Identify which cell holds the provided text, then report its (X, Y) central coordinate. 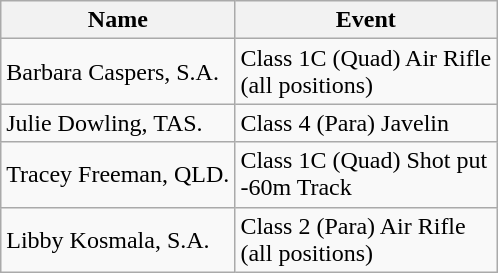
Barbara Caspers, S.A. (118, 72)
Event (366, 20)
Class 4 (Para) Javelin (366, 123)
Class 2 (Para) Air Rifle(all positions) (366, 240)
Tracey Freeman, QLD. (118, 174)
Julie Dowling, TAS. (118, 123)
Name (118, 20)
Libby Kosmala, S.A. (118, 240)
Class 1C (Quad) Shot put-60m Track (366, 174)
Class 1C (Quad) Air Rifle(all positions) (366, 72)
